Output the [x, y] coordinate of the center of the cell containing the given text.  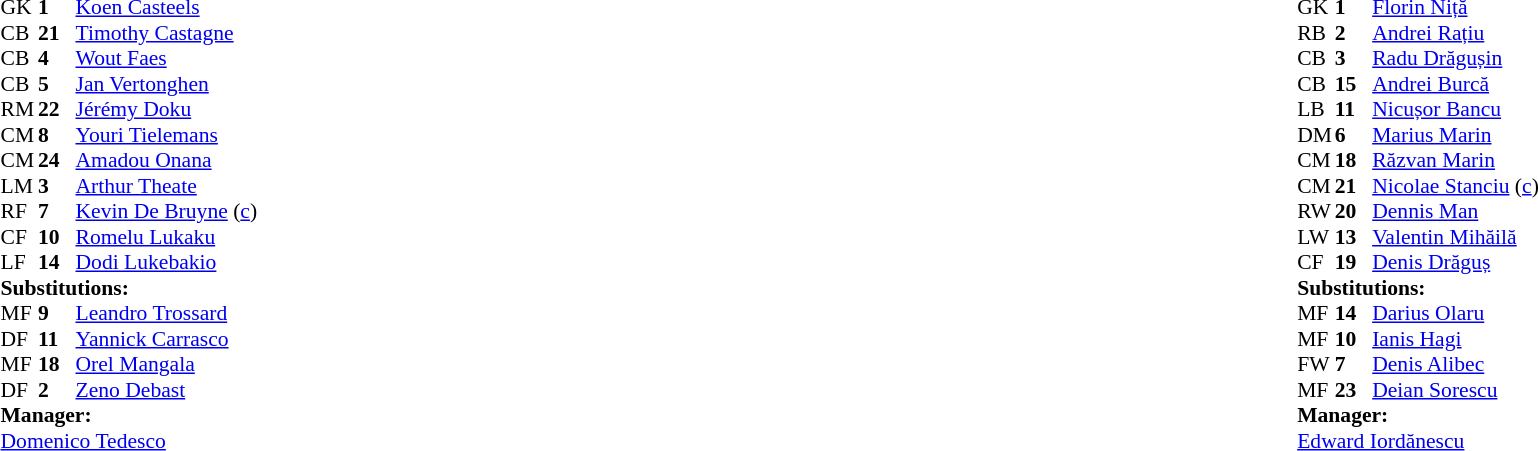
Substitutions: [128, 288]
FW [1316, 365]
Romelu Lukaku [167, 237]
Manager: [128, 415]
Zeno Debast [167, 390]
Amadou Onana [167, 161]
13 [1354, 237]
Yannick Carrasco [167, 339]
Youri Tielemans [167, 135]
Orel Mangala [167, 365]
RB [1316, 33]
Timothy Castagne [167, 33]
23 [1354, 390]
RW [1316, 211]
19 [1354, 263]
Leandro Trossard [167, 313]
Kevin De Bruyne (c) [167, 211]
Jan Vertonghen [167, 84]
9 [57, 313]
5 [57, 84]
22 [57, 109]
Jérémy Doku [167, 109]
LW [1316, 237]
LB [1316, 109]
RM [19, 109]
6 [1354, 135]
LF [19, 263]
20 [1354, 211]
LM [19, 186]
8 [57, 135]
Dodi Lukebakio [167, 263]
Arthur Theate [167, 186]
RF [19, 211]
15 [1354, 84]
4 [57, 59]
Wout Faes [167, 59]
24 [57, 161]
DM [1316, 135]
